Provide the [x, y] coordinate of the cell's center where the given text is located.  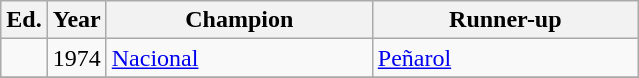
1974 [76, 58]
Champion [239, 20]
Ed. [24, 20]
Nacional [239, 58]
Runner-up [505, 20]
Peñarol [505, 58]
Year [76, 20]
